Locate the cell with the specified text and output its (x, y) center coordinate. 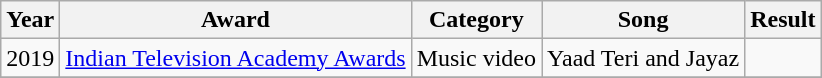
Indian Television Academy Awards (236, 58)
Award (236, 20)
Year (30, 20)
Music video (476, 58)
2019 (30, 58)
Yaad Teri and Jayaz (644, 58)
Song (644, 20)
Result (783, 20)
Category (476, 20)
